From the cell containing the given text, extract its center point as [x, y] coordinate. 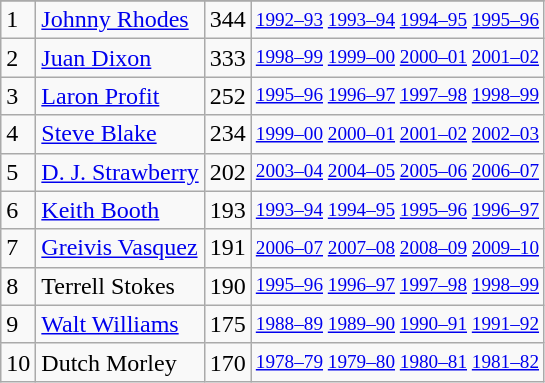
8 [18, 286]
191 [228, 248]
6 [18, 210]
4 [18, 134]
1993–94 1994–95 1995–96 1996–97 [397, 210]
5 [18, 172]
Juan Dixon [120, 58]
175 [228, 324]
9 [18, 324]
1 [18, 20]
234 [228, 134]
1999–00 2000–01 2001–02 2002–03 [397, 134]
Walt Williams [120, 324]
Johnny Rhodes [120, 20]
7 [18, 248]
1978–79 1979–80 1980–81 1981–82 [397, 362]
2003–04 2004–05 2005–06 2006–07 [397, 172]
193 [228, 210]
Greivis Vasquez [120, 248]
Dutch Morley [120, 362]
2 [18, 58]
10 [18, 362]
Steve Blake [120, 134]
344 [228, 20]
1992–93 1993–94 1994–95 1995–96 [397, 20]
1998–99 1999–00 2000–01 2001–02 [397, 58]
252 [228, 96]
190 [228, 286]
Laron Profit [120, 96]
333 [228, 58]
2006–07 2007–08 2008–09 2009–10 [397, 248]
D. J. Strawberry [120, 172]
1988–89 1989–90 1990–91 1991–92 [397, 324]
202 [228, 172]
Terrell Stokes [120, 286]
170 [228, 362]
3 [18, 96]
Keith Booth [120, 210]
